Capture the cell that displays the provided text and extract its [x, y] central coordinate. 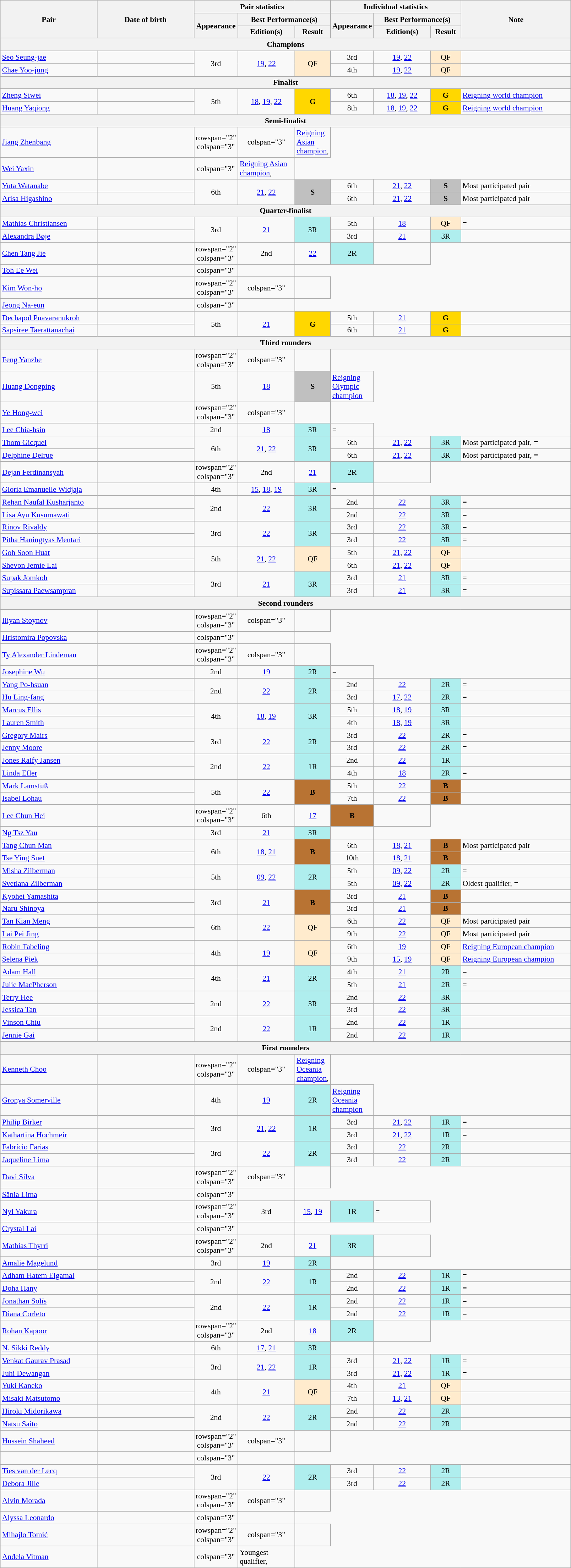
Date of birth [146, 19]
Quarter-finalist [285, 211]
Toh Ee Wei [49, 271]
Kim Won-ho [49, 288]
Youngest qualifier, [266, 1557]
Jennie Gai [49, 1035]
Delphine Delrue [49, 455]
Gregory Mairs [49, 735]
Alexandra Bøje [49, 236]
Kathartina Hochmeir [49, 1135]
Lisa Ayu Kusumawati [49, 515]
Oldest qualifier, = [516, 883]
Mathias Christiansen [49, 224]
Adam Hall [49, 972]
Ye Hong-wei [49, 413]
Arisa Higashino [49, 198]
Chen Tang Jie [49, 254]
Rehan Naufal Kusharjanto [49, 502]
Ty Alexander Lindeman [49, 655]
Vinson Chiu [49, 1023]
Jonathan Solís [49, 1301]
17, 22 [402, 697]
N. Sikki Reddy [49, 1348]
First rounders [285, 1048]
Tan Kian Meng [49, 921]
8th [352, 108]
Selena Piek [49, 959]
Pitha Haningtyas Mentari [49, 540]
Pair [49, 19]
Mihajlo Tomić [49, 1535]
13, 21 [402, 1399]
Venkat Gaurav Prasad [49, 1361]
Individual statistics [396, 7]
Linda Efler [49, 773]
Supak Jomkoh [49, 578]
Alvin Morada [49, 1501]
Sapsiree Taerattanachai [49, 330]
Gloria Emanuelle Widjaja [49, 490]
Nyl Yakura [49, 1212]
Lauren Smith [49, 723]
Iliyan Stoynov [49, 621]
Misha Zilberman [49, 871]
Lai Pei Jing [49, 934]
Fabrício Farias [49, 1147]
Rohan Kapoor [49, 1331]
Supissara Paewsampran [49, 591]
Kyohei Yamashita [49, 896]
Jeong Na-eun [49, 305]
Second rounders [285, 603]
Juhi Dewangan [49, 1373]
Svetlana Zilberman [49, 883]
Jiang Zhenbang [49, 142]
Zheng Siwei [49, 96]
Terry Hee [49, 997]
Yuta Watanabe [49, 186]
Reigning Olympic champion [352, 386]
Hu Ling-fang [49, 697]
Gronya Somerville [49, 1101]
Mark Lamsfuß [49, 786]
Dejan Ferdinansyah [49, 472]
Jones Ralfy Jansen [49, 761]
Finalist [285, 83]
Josephine Wu [49, 672]
10th [352, 858]
Crystal Lai [49, 1229]
Goh Soon Huat [49, 553]
Debora Jille [49, 1483]
Chae Yoo-jung [49, 70]
Ng Tsz Yau [49, 833]
Hiroki Midorikawa [49, 1411]
Amalie Magelund [49, 1263]
Note [516, 19]
Doha Hany [49, 1289]
Yang Po-hsuan [49, 685]
15, 18, 19 [266, 490]
Kenneth Choo [49, 1069]
Mathias Thyrri [49, 1246]
Jaqueline Lima [49, 1160]
Anđela Vitman [49, 1557]
Isabel Lohau [49, 799]
Feng Yanzhe [49, 360]
Jenny Moore [49, 748]
Davi Silva [49, 1177]
Julie MacPherson [49, 985]
Tang Chun Man [49, 845]
Dechapol Puavaranukroh [49, 318]
Reigning Oceania champion, [312, 1069]
Robin Tabeling [49, 947]
Hristomira Popovska [49, 638]
Semi-finalist [285, 121]
Wei Yaxin [49, 168]
Jessica Tan [49, 1010]
Hussein Shaheed [49, 1441]
Tse Ying Suet [49, 858]
Natsu Saito [49, 1424]
Ties van der Lecq [49, 1471]
Champions [285, 45]
Alyssa Leonardo [49, 1518]
Misaki Matsutomo [49, 1399]
Thom Gicquel [49, 442]
Huang Dongping [49, 386]
Diana Corleto [49, 1314]
Shevon Jemie Lai [49, 565]
Adham Hatem Elgamal [49, 1276]
Lee Chun Hei [49, 816]
Sânia Lima [49, 1194]
Yuki Kaneko [49, 1386]
Huang Yaqiong [49, 108]
Reigning Oceania champion [352, 1101]
Pair statistics [262, 7]
Lee Chia-hsin [49, 430]
Third rounders [285, 343]
17, 21 [266, 1348]
Marcus Ellis [49, 710]
Rinov Rivaldy [49, 527]
Philip Birker [49, 1122]
Naru Shinoya [49, 909]
17 [312, 816]
Seo Seung-jae [49, 58]
